Locate the cell with the specified text and output its [x, y] center coordinate. 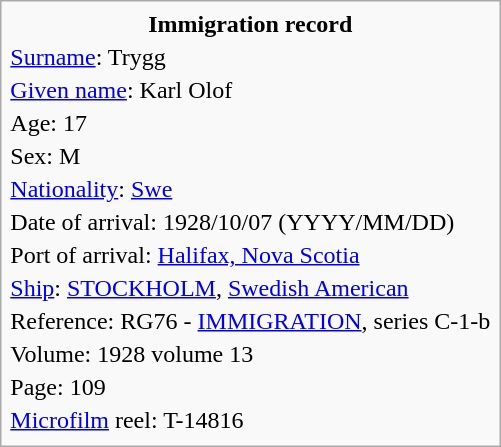
Page: 109 [250, 387]
Given name: Karl Olof [250, 90]
Microfilm reel: T-14816 [250, 420]
Date of arrival: 1928/10/07 (YYYY/MM/DD) [250, 222]
Nationality: Swe [250, 189]
Immigration record [250, 24]
Age: 17 [250, 123]
Reference: RG76 - IMMIGRATION, series C-1-b [250, 321]
Sex: M [250, 156]
Volume: 1928 volume 13 [250, 354]
Port of arrival: Halifax, Nova Scotia [250, 255]
Ship: STOCKHOLM, Swedish American [250, 288]
Surname: Trygg [250, 57]
